Provide the [X, Y] coordinate of the cell's center where the given text is located.  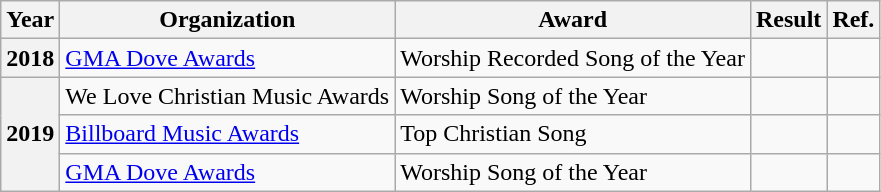
2018 [30, 58]
We Love Christian Music Awards [228, 96]
Result [788, 20]
2019 [30, 134]
Organization [228, 20]
Billboard Music Awards [228, 134]
Award [573, 20]
Top Christian Song [573, 134]
Worship Recorded Song of the Year [573, 58]
Ref. [854, 20]
Year [30, 20]
